Search for the cell housing the specified text and yield its (x, y) center coordinate. 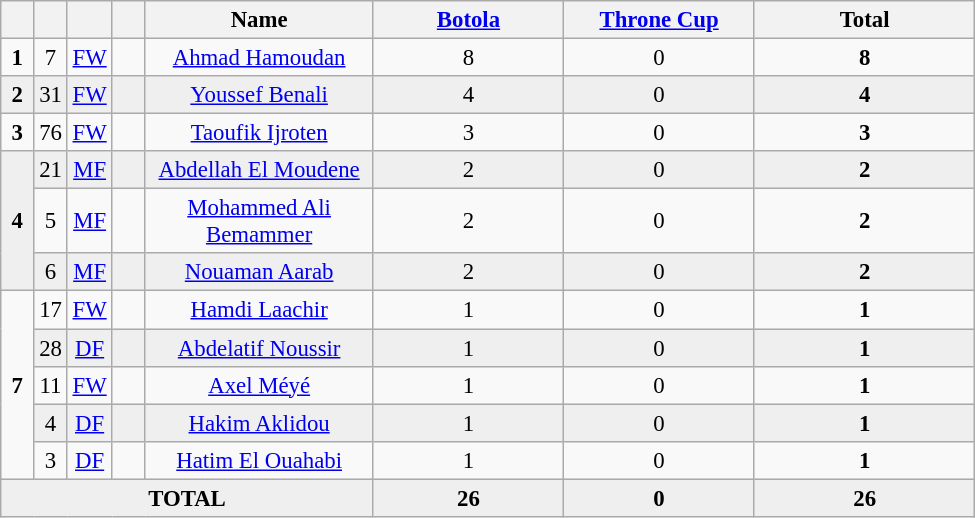
31 (50, 95)
Abdellah El Moudene (259, 170)
76 (50, 133)
28 (50, 348)
Abdelatif Noussir (259, 348)
Youssef Benali (259, 95)
Mohammed Ali Bemammer (259, 222)
Throne Cup (660, 20)
6 (50, 273)
Hamdi Laachir (259, 310)
5 (50, 222)
11 (50, 385)
Axel Méyé (259, 385)
Name (259, 20)
Botola (468, 20)
Ahmad Hamoudan (259, 58)
21 (50, 170)
Total (864, 20)
17 (50, 310)
Hatim El Ouahabi (259, 460)
Hakim Aklidou (259, 423)
Taoufik Ijroten (259, 133)
TOTAL (187, 498)
Nouaman Aarab (259, 273)
